Provide the (x, y) coordinate of the cell's center where the given text is located.  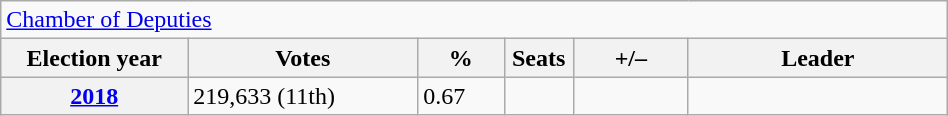
2018 (94, 96)
Chamber of Deputies (474, 20)
+/– (630, 58)
% (461, 58)
Seats (538, 58)
0.67 (461, 96)
Leader (818, 58)
Votes (303, 58)
Election year (94, 58)
219,633 (11th) (303, 96)
